Detect which cell encompasses the target text, then output its [x, y] center coordinate. 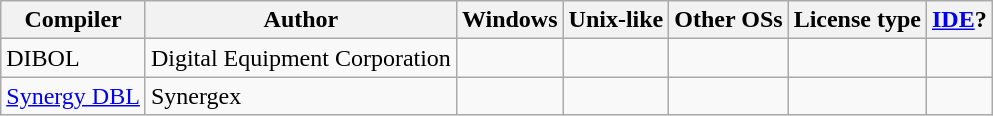
Digital Equipment Corporation [300, 58]
IDE? [959, 20]
Author [300, 20]
Synergy DBL [74, 96]
Unix-like [616, 20]
Compiler [74, 20]
Synergex [300, 96]
Other OSs [728, 20]
DIBOL [74, 58]
Windows [510, 20]
License type [857, 20]
